Output the (x, y) coordinate of the center of the cell containing the given text.  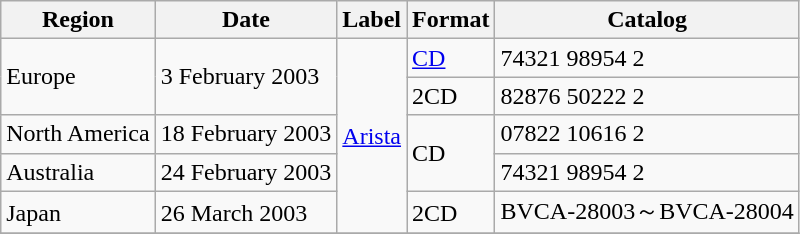
Europe (78, 77)
Region (78, 20)
Date (246, 20)
Format (451, 20)
3 February 2003 (246, 77)
24 February 2003 (246, 172)
07822 10616 2 (647, 134)
26 March 2003 (246, 212)
Label (372, 20)
Arista (372, 136)
18 February 2003 (246, 134)
Australia (78, 172)
Japan (78, 212)
BVCA-28003～BVCA-28004 (647, 212)
82876 50222 2 (647, 96)
Catalog (647, 20)
North America (78, 134)
